Scan for the cell matching the given text and deliver its [x, y] coordinate at center. 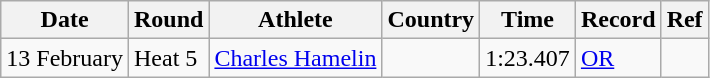
Round [168, 20]
Charles Hamelin [296, 58]
Heat 5 [168, 58]
Athlete [296, 20]
Country [431, 20]
Date [65, 20]
Ref [684, 20]
13 February [65, 58]
Time [528, 20]
1:23.407 [528, 58]
OR [618, 58]
Record [618, 20]
